Output the (X, Y) coordinate of the center of the cell containing the given text.  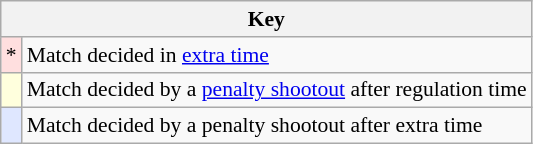
Key (266, 19)
* (12, 55)
Match decided by a penalty shootout after extra time (277, 126)
Match decided by a penalty shootout after regulation time (277, 90)
Match decided in extra time (277, 55)
